Search for the cell housing the specified text and yield its (x, y) center coordinate. 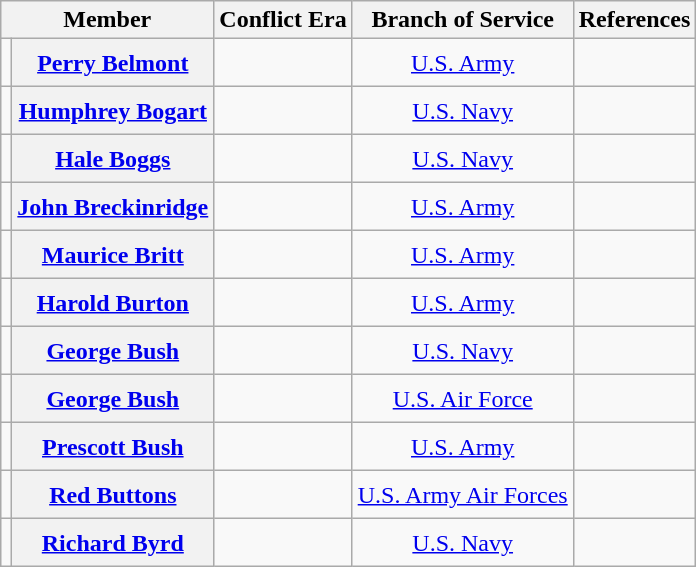
U.S. Army Air Forces (462, 495)
John Breckinridge (113, 207)
Branch of Service (462, 20)
Maurice Britt (113, 255)
Hale Boggs (113, 159)
Prescott Bush (113, 447)
Conflict Era (283, 20)
Harold Burton (113, 303)
Humphrey Bogart (113, 111)
Richard Byrd (113, 543)
Red Buttons (113, 495)
Perry Belmont (113, 63)
References (634, 20)
U.S. Air Force (462, 399)
Member (108, 20)
